For the text-containing cell, return its midpoint in [X, Y] coordinate format. 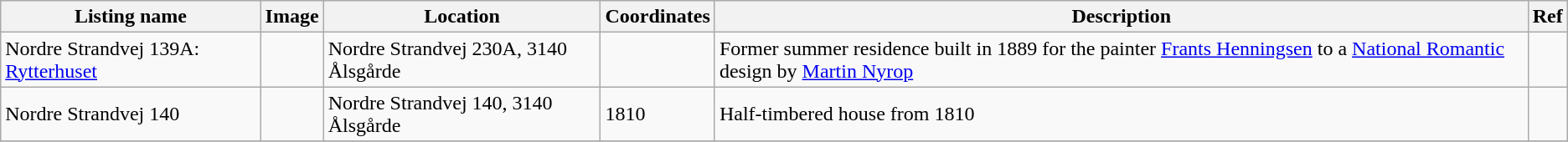
Nordre Strandvej 230A, 3140 Ålsgårde [462, 60]
Half-timbered house from 1810 [1121, 114]
Listing name [131, 17]
1810 [658, 114]
Image [291, 17]
Nordre Strandvej 139A: Rytterhuset [131, 60]
Former summer residence built in 1889 for the painter Frants Henningsen to a National Romantic design by Martin Nyrop [1121, 60]
Nordre Strandvej 140, 3140 Ålsgårde [462, 114]
Coordinates [658, 17]
Nordre Strandvej 140 [131, 114]
Ref [1548, 17]
Location [462, 17]
Description [1121, 17]
